Scan for the cell matching the given text and deliver its [x, y] coordinate at center. 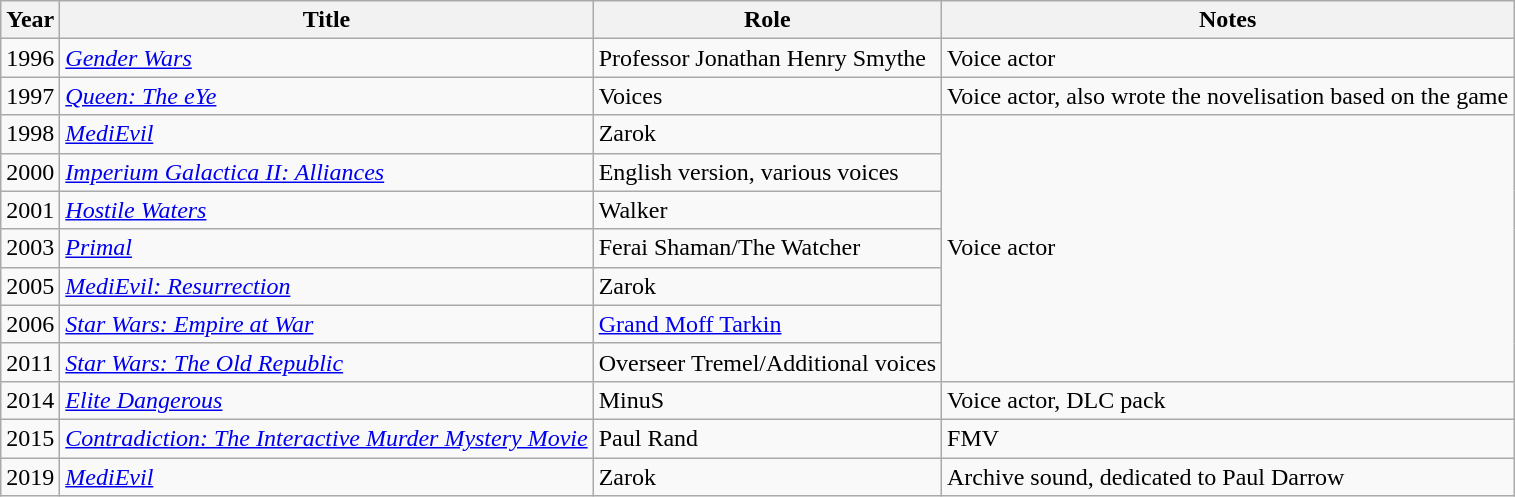
Contradiction: The Interactive Murder Mystery Movie [326, 438]
Queen: The eYe [326, 96]
Ferai Shaman/The Watcher [767, 248]
Walker [767, 210]
Year [30, 20]
Role [767, 20]
2003 [30, 248]
1996 [30, 58]
2006 [30, 324]
2011 [30, 362]
English version, various voices [767, 172]
Star Wars: The Old Republic [326, 362]
Elite Dangerous [326, 400]
Paul Rand [767, 438]
2019 [30, 477]
FMV [1228, 438]
2000 [30, 172]
Imperium Galactica II: Alliances [326, 172]
2001 [30, 210]
1997 [30, 96]
Grand Moff Tarkin [767, 324]
Professor Jonathan Henry Smythe [767, 58]
MediEvil: Resurrection [326, 286]
Primal [326, 248]
Hostile Waters [326, 210]
2005 [30, 286]
Star Wars: Empire at War [326, 324]
Voice actor, also wrote the novelisation based on the game [1228, 96]
1998 [30, 134]
Voices [767, 96]
Notes [1228, 20]
2015 [30, 438]
Gender Wars [326, 58]
MinuS [767, 400]
Title [326, 20]
2014 [30, 400]
Archive sound, dedicated to Paul Darrow [1228, 477]
Overseer Tremel/Additional voices [767, 362]
Voice actor, DLC pack [1228, 400]
